Search for the cell housing the specified text and yield its (x, y) center coordinate. 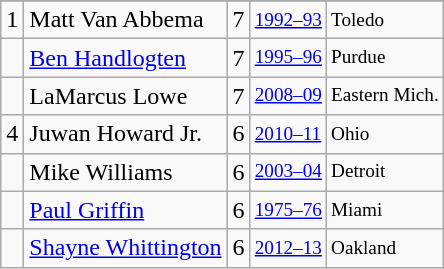
LaMarcus Lowe (126, 96)
4 (12, 134)
Eastern Mich. (384, 96)
Detroit (384, 172)
Toledo (384, 20)
Purdue (384, 58)
1992–93 (288, 20)
Ben Handlogten (126, 58)
2010–11 (288, 134)
Juwan Howard Jr. (126, 134)
Oakland (384, 248)
Mike Williams (126, 172)
2003–04 (288, 172)
Ohio (384, 134)
Miami (384, 210)
1975–76 (288, 210)
Paul Griffin (126, 210)
2012–13 (288, 248)
Shayne Whittington (126, 248)
Matt Van Abbema (126, 20)
2008–09 (288, 96)
1995–96 (288, 58)
1 (12, 20)
